Locate the cell with the specified text and output its (X, Y) center coordinate. 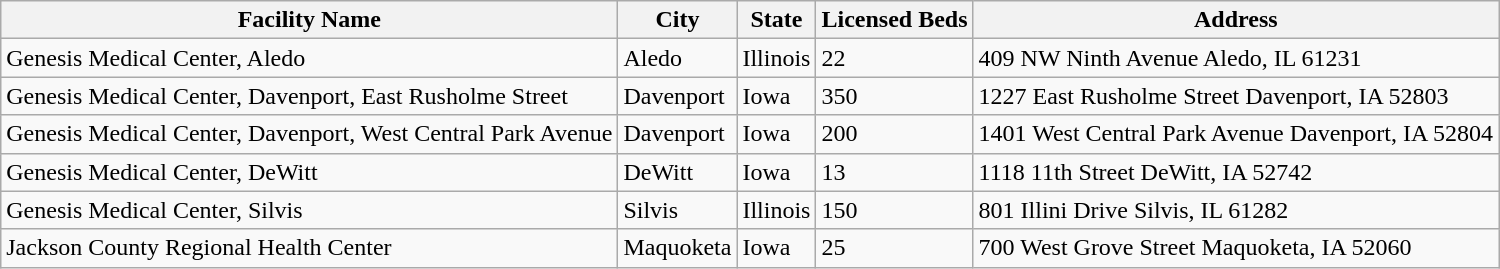
25 (894, 248)
13 (894, 172)
State (776, 20)
Maquoketa (678, 248)
200 (894, 134)
Facility Name (310, 20)
Genesis Medical Center, Silvis (310, 210)
Silvis (678, 210)
Address (1236, 20)
Genesis Medical Center, Davenport, East Rusholme Street (310, 96)
City (678, 20)
1118 11th Street DeWitt, IA 52742 (1236, 172)
Jackson County Regional Health Center (310, 248)
Genesis Medical Center, Aledo (310, 58)
Genesis Medical Center, Davenport, West Central Park Avenue (310, 134)
350 (894, 96)
1227 East Rusholme Street Davenport, IA 52803 (1236, 96)
700 West Grove Street Maquoketa, IA 52060 (1236, 248)
150 (894, 210)
22 (894, 58)
DeWitt (678, 172)
801 Illini Drive Silvis, IL 61282 (1236, 210)
1401 West Central Park Avenue Davenport, IA 52804 (1236, 134)
Licensed Beds (894, 20)
Aledo (678, 58)
409 NW Ninth Avenue Aledo, IL 61231 (1236, 58)
Genesis Medical Center, DeWitt (310, 172)
